Search for the cell housing the specified text and yield its (x, y) center coordinate. 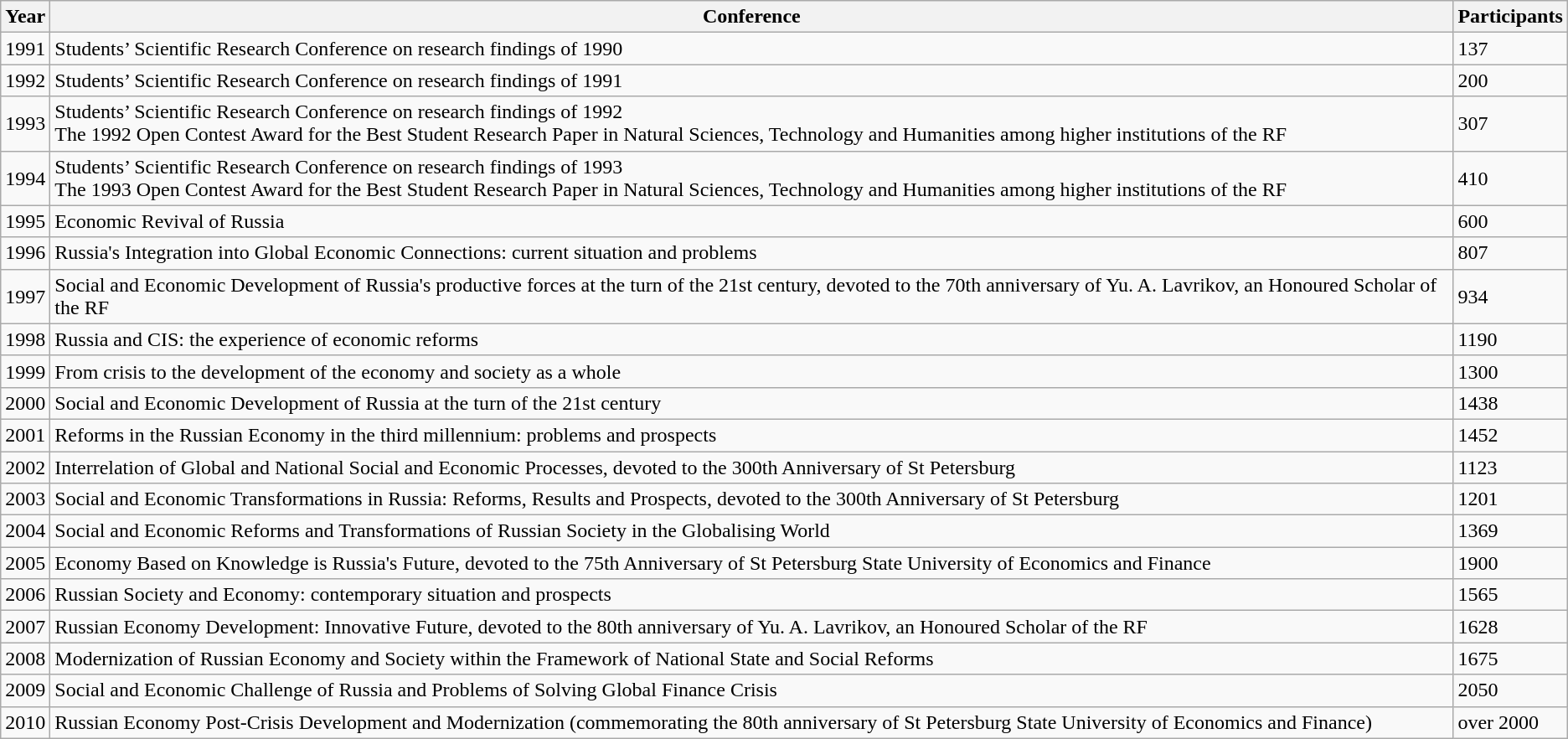
2010 (25, 722)
1996 (25, 253)
2050 (1510, 690)
over 2000 (1510, 722)
Russia and CIS: the experience of economic reforms (752, 339)
2002 (25, 467)
2008 (25, 659)
Participants (1510, 17)
1565 (1510, 595)
410 (1510, 178)
Social and Economic Transformations in Russia: Reforms, Results and Prospects, devoted to the 300th Anniversary of St Petersburg (752, 499)
1997 (25, 297)
Interrelation of Global and National Social and Economic Processes, devoted to the 300th Anniversary of St Petersburg (752, 467)
2009 (25, 690)
1628 (1510, 627)
1300 (1510, 371)
137 (1510, 49)
1999 (25, 371)
807 (1510, 253)
Russian Economy Development: Innovative Future, devoted to the 80th anniversary of Yu. A. Lavrikov, an Honoured Scholar of the RF (752, 627)
1998 (25, 339)
Economic Revival of Russia (752, 221)
1123 (1510, 467)
Students’ Scientific Research Conference on research findings of 1991 (752, 80)
2000 (25, 403)
1991 (25, 49)
934 (1510, 297)
1992 (25, 80)
Social and Economic Challenge of Russia and Problems of Solving Global Finance Crisis (752, 690)
Economy Based on Knowledge is Russia's Future, devoted to the 75th Anniversary of St Petersburg State University of Economics and Finance (752, 563)
2001 (25, 435)
2003 (25, 499)
Russian Society and Economy: contemporary situation and prospects (752, 595)
1993 (25, 124)
Social and Economic Development of Russia at the turn of the 21st century (752, 403)
Year (25, 17)
Conference (752, 17)
200 (1510, 80)
1995 (25, 221)
1438 (1510, 403)
1994 (25, 178)
From crisis to the development of the economy and society as a whole (752, 371)
600 (1510, 221)
1675 (1510, 659)
1900 (1510, 563)
Reforms in the Russian Economy in the third millennium: problems and prospects (752, 435)
2004 (25, 531)
2005 (25, 563)
Modernization of Russian Economy and Society within the Framework of National State and Social Reforms (752, 659)
2007 (25, 627)
1190 (1510, 339)
1369 (1510, 531)
Social and Economic Reforms and Transformations of Russian Society in the Globalising World (752, 531)
1452 (1510, 435)
307 (1510, 124)
Students’ Scientific Research Conference on research findings of 1990 (752, 49)
2006 (25, 595)
1201 (1510, 499)
Russia's Integration into Global Economic Connections: current situation and problems (752, 253)
